Provide the (x, y) coordinate of the cell's center where the given text is located.  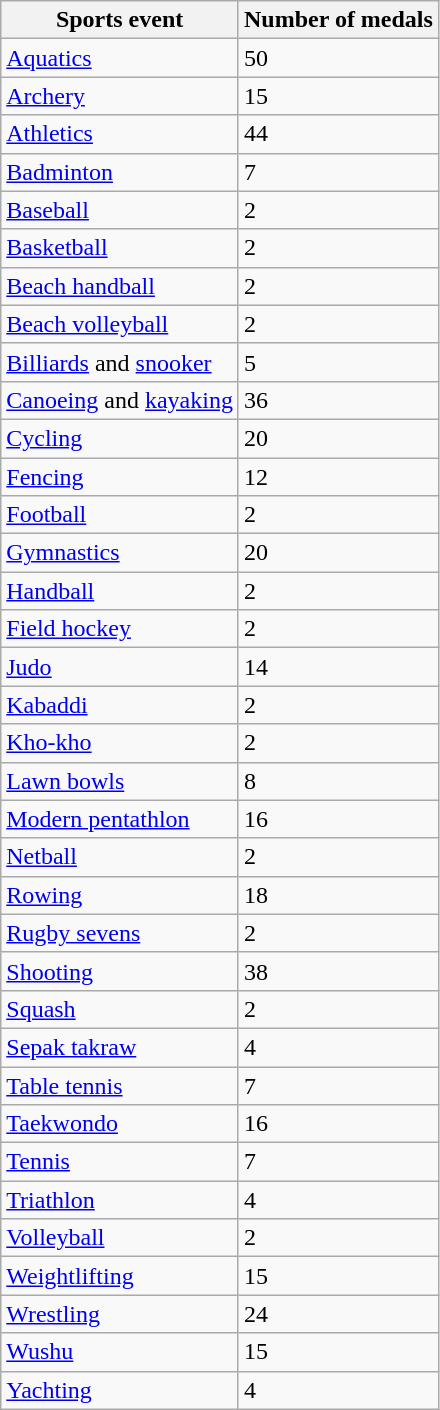
Sports event (120, 20)
38 (338, 971)
Volleyball (120, 1238)
Tennis (120, 1162)
Weightlifting (120, 1276)
Billiards and snooker (120, 362)
Kabaddi (120, 705)
Taekwondo (120, 1124)
Lawn bowls (120, 781)
Canoeing and kayaking (120, 400)
Rugby sevens (120, 933)
Football (120, 515)
Archery (120, 96)
Number of medals (338, 20)
Shooting (120, 971)
Wushu (120, 1352)
Squash (120, 1009)
12 (338, 477)
Field hockey (120, 629)
5 (338, 362)
36 (338, 400)
Table tennis (120, 1085)
Beach volleyball (120, 324)
Basketball (120, 248)
Athletics (120, 134)
Baseball (120, 210)
50 (338, 58)
Gymnastics (120, 553)
Netball (120, 857)
Triathlon (120, 1200)
Rowing (120, 895)
44 (338, 134)
Fencing (120, 477)
24 (338, 1314)
Sepak takraw (120, 1047)
Wrestling (120, 1314)
Judo (120, 667)
Yachting (120, 1390)
Cycling (120, 438)
Modern pentathlon (120, 819)
Kho-kho (120, 743)
14 (338, 667)
Beach handball (120, 286)
8 (338, 781)
Badminton (120, 172)
Handball (120, 591)
Aquatics (120, 58)
18 (338, 895)
